Output the (x, y) coordinate of the center of the cell containing the given text.  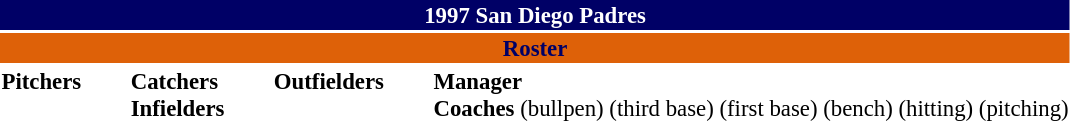
Roster (535, 48)
1997 San Diego Padres (535, 15)
